For the text-containing cell, return its midpoint in (X, Y) coordinate format. 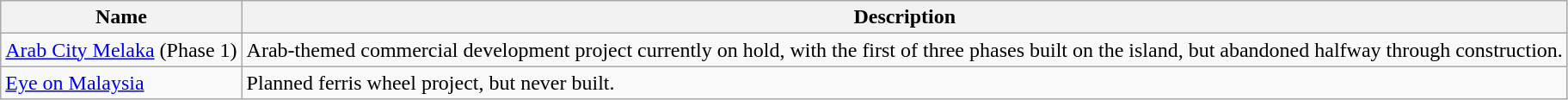
Planned ferris wheel project, but never built. (905, 83)
Eye on Malaysia (121, 83)
Description (905, 17)
Name (121, 17)
Arab City Melaka (Phase 1) (121, 50)
